From the cell containing the given text, extract its center point as (x, y) coordinate. 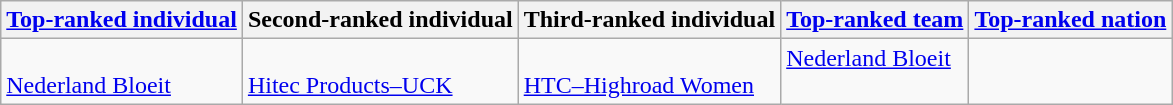
HTC–Highroad Women (649, 72)
Hitec Products–UCK (380, 72)
Top-ranked team (875, 20)
Top-ranked individual (122, 20)
Top-ranked nation (1070, 20)
Third-ranked individual (649, 20)
Second-ranked individual (380, 20)
